Search for the cell housing the specified text and yield its (x, y) center coordinate. 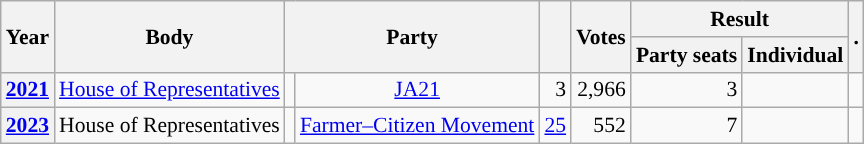
2,966 (601, 90)
7 (686, 126)
552 (601, 126)
. (856, 36)
Result (740, 19)
2021 (28, 90)
25 (555, 126)
Year (28, 36)
Party (412, 36)
Farmer–Citizen Movement (418, 126)
Votes (601, 36)
Party seats (686, 55)
JA21 (418, 90)
Body (170, 36)
Individual (795, 55)
2023 (28, 126)
